Provide the (X, Y) coordinate of the cell's center where the given text is located.  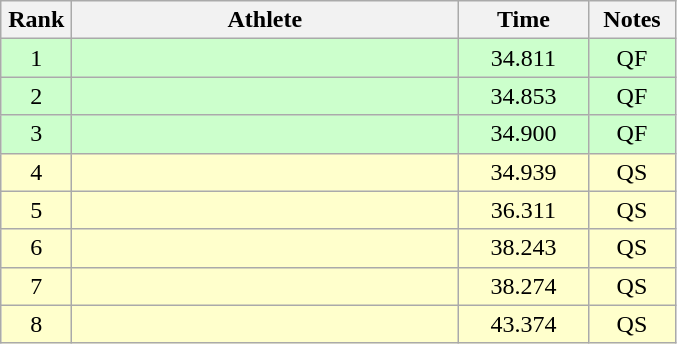
Notes (632, 20)
3 (36, 134)
34.853 (524, 96)
4 (36, 172)
5 (36, 210)
Rank (36, 20)
7 (36, 286)
38.274 (524, 286)
38.243 (524, 248)
34.939 (524, 172)
8 (36, 324)
34.811 (524, 58)
36.311 (524, 210)
Time (524, 20)
Athlete (265, 20)
34.900 (524, 134)
1 (36, 58)
43.374 (524, 324)
6 (36, 248)
2 (36, 96)
